Locate the cell with the specified text and output its [X, Y] center coordinate. 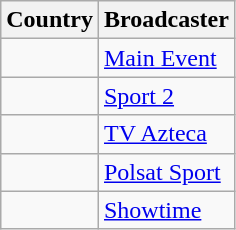
TV Azteca [166, 134]
Main Event [166, 58]
Showtime [166, 210]
Sport 2 [166, 96]
Polsat Sport [166, 172]
Country [50, 20]
Broadcaster [166, 20]
